For the text-containing cell, return its midpoint in (x, y) coordinate format. 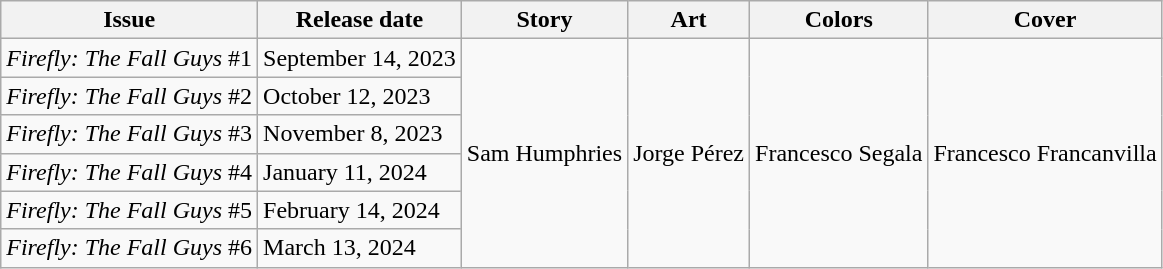
November 8, 2023 (360, 134)
Firefly: The Fall Guys #3 (130, 134)
Sam Humphries (544, 153)
Issue (130, 20)
January 11, 2024 (360, 172)
Firefly: The Fall Guys #4 (130, 172)
Firefly: The Fall Guys #5 (130, 210)
Release date (360, 20)
Firefly: The Fall Guys #6 (130, 248)
Story (544, 20)
Jorge Pérez (689, 153)
March 13, 2024 (360, 248)
Firefly: The Fall Guys #1 (130, 58)
February 14, 2024 (360, 210)
Francesco Francanvilla (1045, 153)
September 14, 2023 (360, 58)
Cover (1045, 20)
Art (689, 20)
Colors (839, 20)
Firefly: The Fall Guys #2 (130, 96)
Francesco Segala (839, 153)
October 12, 2023 (360, 96)
